Find where the given text appears and provide that cell's center as (X, Y) coordinate. 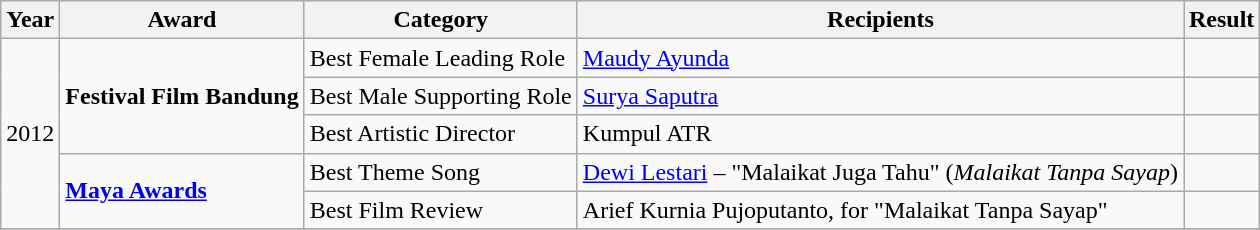
Kumpul ATR (880, 134)
Recipients (880, 20)
Best Film Review (440, 210)
Best Female Leading Role (440, 58)
Festival Film Bandung (182, 96)
Maya Awards (182, 191)
Year (30, 20)
2012 (30, 134)
Surya Saputra (880, 96)
Category (440, 20)
Arief Kurnia Pujoputanto, for "Malaikat Tanpa Sayap" (880, 210)
Best Artistic Director (440, 134)
Maudy Ayunda (880, 58)
Best Male Supporting Role (440, 96)
Award (182, 20)
Result (1222, 20)
Best Theme Song (440, 172)
Dewi Lestari – "Malaikat Juga Tahu" (Malaikat Tanpa Sayap) (880, 172)
